Return (X, Y) of the center of cell containing provided text 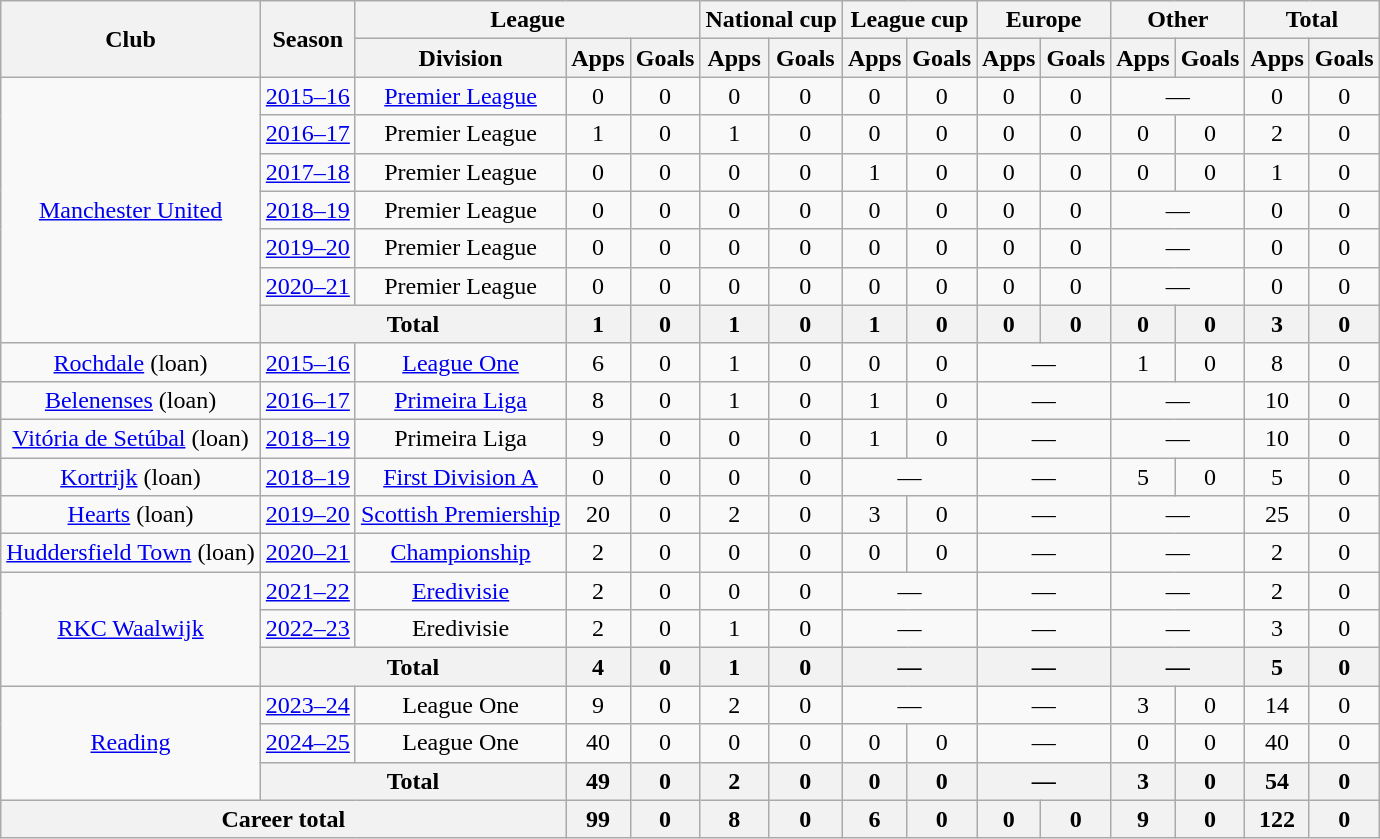
Hearts (loan) (131, 515)
Huddersfield Town (loan) (131, 553)
League cup (909, 20)
99 (598, 819)
Vitória de Setúbal (loan) (131, 438)
First Division A (460, 477)
Reading (131, 743)
Rochdale (loan) (131, 362)
2017–18 (308, 172)
League (528, 20)
2021–22 (308, 591)
Other (1178, 20)
National cup (771, 20)
Scottish Premiership (460, 515)
54 (1277, 781)
RKC Waalwijk (131, 629)
49 (598, 781)
Championship (460, 553)
122 (1277, 819)
Club (131, 39)
2024–25 (308, 743)
Belenenses (loan) (131, 400)
14 (1277, 705)
Manchester United (131, 210)
Career total (284, 819)
Kortrijk (loan) (131, 477)
4 (598, 667)
20 (598, 515)
2022–23 (308, 629)
Europe (1044, 20)
2023–24 (308, 705)
25 (1277, 515)
Division (460, 58)
Season (308, 39)
